Find where the given text appears and provide that cell's center as (X, Y) coordinate. 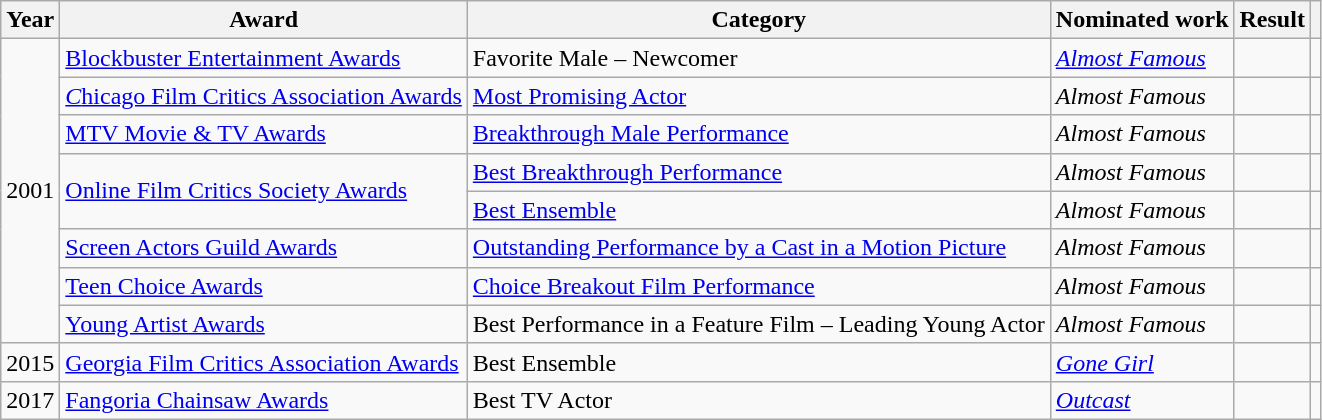
Most Promising Actor (758, 96)
Best Performance in a Feature Film – Leading Young Actor (758, 324)
Fangoria Chainsaw Awards (264, 400)
Chicago Film Critics Association Awards (264, 96)
Teen Choice Awards (264, 286)
Screen Actors Guild Awards (264, 248)
Best Breakthrough Performance (758, 172)
2017 (30, 400)
Choice Breakout Film Performance (758, 286)
Georgia Film Critics Association Awards (264, 362)
Year (30, 20)
Best TV Actor (758, 400)
MTV Movie & TV Awards (264, 134)
Blockbuster Entertainment Awards (264, 58)
Result (1272, 20)
Favorite Male – Newcomer (758, 58)
Outcast (1142, 400)
Outstanding Performance by a Cast in a Motion Picture (758, 248)
Nominated work (1142, 20)
2001 (30, 191)
Breakthrough Male Performance (758, 134)
Award (264, 20)
Category (758, 20)
Gone Girl (1142, 362)
Young Artist Awards (264, 324)
2015 (30, 362)
Online Film Critics Society Awards (264, 191)
